Identify which cell holds the provided text, then report its (X, Y) central coordinate. 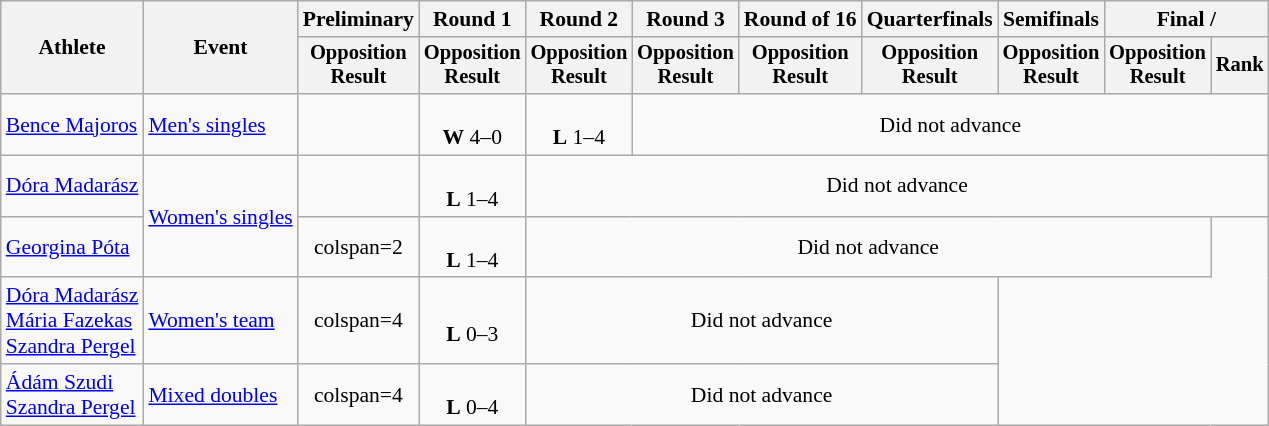
Women's singles (220, 217)
L 0–4 (472, 394)
Round 2 (580, 19)
Dóra Madarász (72, 186)
Round 3 (686, 19)
Ádám SzudiSzandra Pergel (72, 394)
Quarterfinals (930, 19)
L 0–3 (472, 322)
Georgina Póta (72, 248)
W 4–0 (472, 124)
Round 1 (472, 19)
Semifinals (1052, 19)
Final / (1186, 19)
Men's singles (220, 124)
Women's team (220, 322)
Athlete (72, 48)
Preliminary (358, 19)
colspan=2 (358, 248)
Bence Majoros (72, 124)
Dóra MadarászMária FazekasSzandra Pergel (72, 322)
Event (220, 48)
Rank (1240, 66)
Round of 16 (800, 19)
Mixed doubles (220, 394)
